For the text-containing cell, return its midpoint in (x, y) coordinate format. 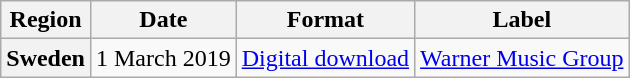
Format (325, 20)
Digital download (325, 58)
Sweden (46, 58)
Date (163, 20)
Warner Music Group (522, 58)
1 March 2019 (163, 58)
Label (522, 20)
Region (46, 20)
